Return [X, Y] of the center of cell containing provided text 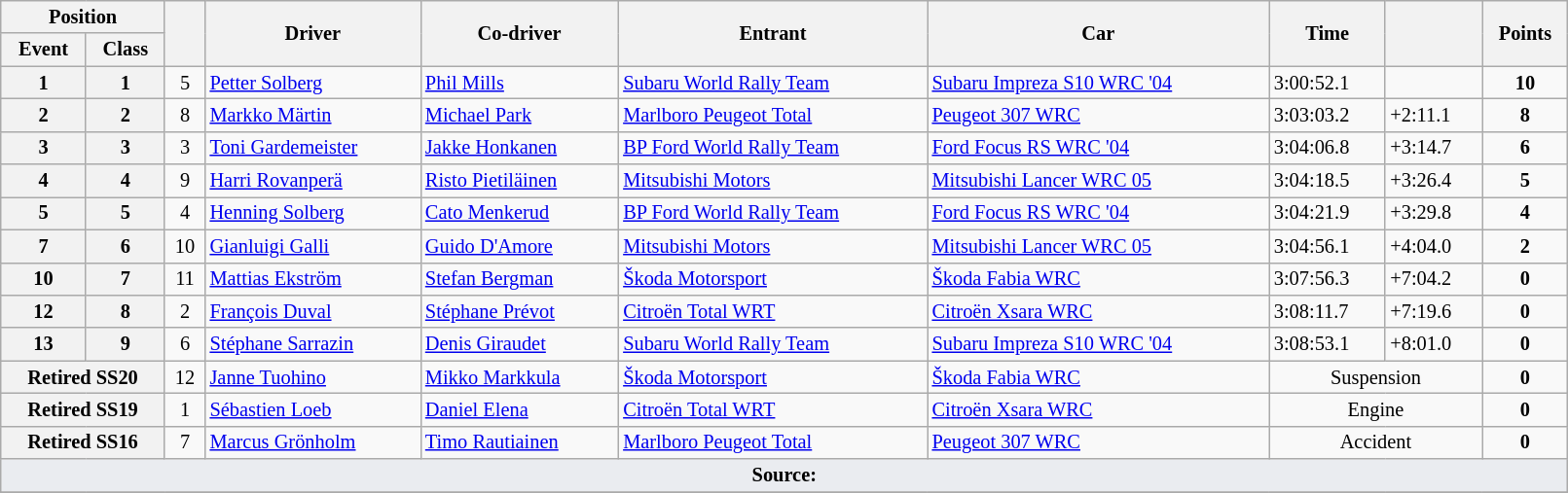
Co-driver [520, 33]
Guido D'Amore [520, 246]
11 [185, 279]
Retired SS16 [84, 442]
Driver [313, 33]
Marcus Grönholm [313, 442]
Jakke Honkanen [520, 148]
Source: [784, 475]
+8:01.0 [1434, 344]
13 [44, 344]
Janne Tuohino [313, 377]
3:04:21.9 [1328, 213]
Risto Pietiläinen [520, 181]
Daniel Elena [520, 409]
+4:04.0 [1434, 246]
3:04:56.1 [1328, 246]
Time [1328, 33]
Harri Rovanperä [313, 181]
Retired SS19 [84, 409]
Phil Mills [520, 83]
+7:04.2 [1434, 279]
François Duval [313, 311]
Mattias Ekström [313, 279]
Henning Solberg [313, 213]
Suspension [1376, 377]
3:00:52.1 [1328, 83]
Stéphane Prévot [520, 311]
Michael Park [520, 115]
+2:11.1 [1434, 115]
Markko Märtin [313, 115]
Gianluigi Galli [313, 246]
Petter Solberg [313, 83]
Mikko Markkula [520, 377]
Accident [1376, 442]
Sébastien Loeb [313, 409]
Stéphane Sarrazin [313, 344]
+3:14.7 [1434, 148]
3:08:53.1 [1328, 344]
3:04:06.8 [1328, 148]
Toni Gardemeister [313, 148]
+3:26.4 [1434, 181]
3:07:56.3 [1328, 279]
Position [84, 17]
Retired SS20 [84, 377]
3:03:03.2 [1328, 115]
Points [1525, 33]
Stefan Bergman [520, 279]
+7:19.6 [1434, 311]
Denis Giraudet [520, 344]
Cato Menkerud [520, 213]
Engine [1376, 409]
Timo Rautiainen [520, 442]
3:04:18.5 [1328, 181]
Entrant [773, 33]
+3:29.8 [1434, 213]
Car [1098, 33]
Event [44, 50]
Class [125, 50]
3:08:11.7 [1328, 311]
